Identify which cell holds the provided text, then report its [X, Y] central coordinate. 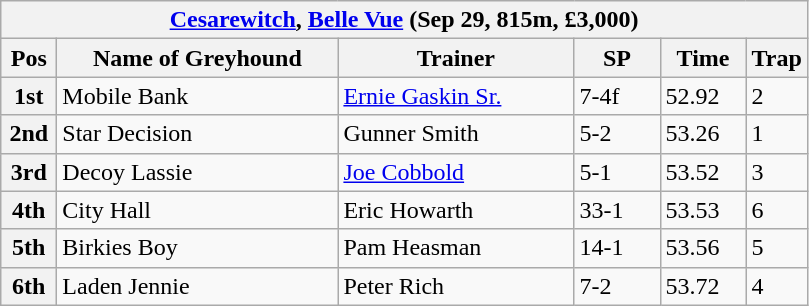
53.52 [703, 172]
3rd [29, 172]
3 [776, 172]
53.72 [703, 286]
Pam Heasman [456, 248]
SP [617, 58]
53.56 [703, 248]
1 [776, 134]
Time [703, 58]
5-2 [617, 134]
Laden Jennie [198, 286]
7-4f [617, 96]
Trap [776, 58]
Joe Cobbold [456, 172]
Ernie Gaskin Sr. [456, 96]
Birkies Boy [198, 248]
Star Decision [198, 134]
City Hall [198, 210]
4th [29, 210]
6th [29, 286]
14-1 [617, 248]
52.92 [703, 96]
5 [776, 248]
Eric Howarth [456, 210]
53.26 [703, 134]
5-1 [617, 172]
2 [776, 96]
Gunner Smith [456, 134]
6 [776, 210]
53.53 [703, 210]
2nd [29, 134]
33-1 [617, 210]
5th [29, 248]
1st [29, 96]
Pos [29, 58]
Trainer [456, 58]
Cesarewitch, Belle Vue (Sep 29, 815m, £3,000) [404, 20]
Decoy Lassie [198, 172]
Mobile Bank [198, 96]
Peter Rich [456, 286]
Name of Greyhound [198, 58]
4 [776, 286]
7-2 [617, 286]
